Locate the cell with the specified text and output its [X, Y] center coordinate. 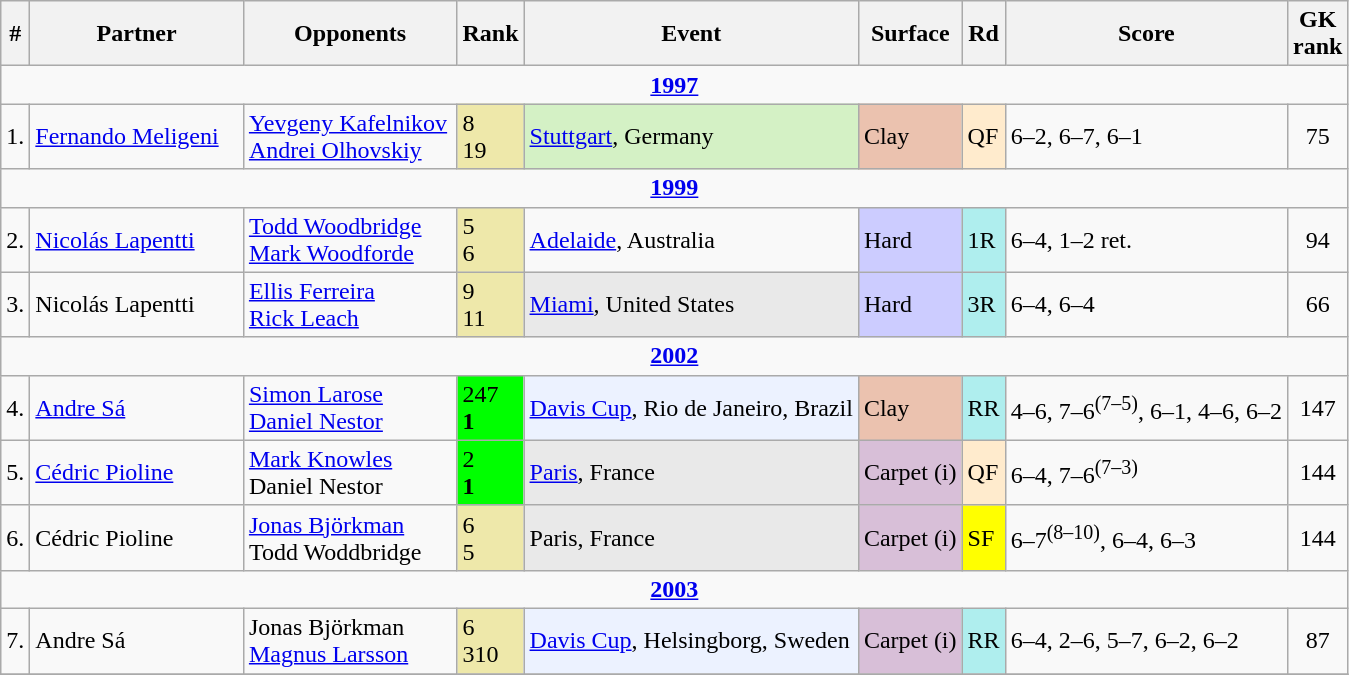
Rank [490, 34]
6–7(8–10), 6–4, 6–3 [1146, 538]
Partner [137, 34]
6–4, 6–4 [1146, 304]
Score [1146, 34]
Simon Larose Daniel Nestor [350, 408]
911 [490, 304]
21 [490, 472]
65 [490, 538]
Event [691, 34]
94 [1318, 240]
Rd [984, 34]
1999 [674, 188]
1997 [674, 85]
3. [16, 304]
Yevgeny Kafelnikov Andrei Olhovskiy [350, 136]
Todd Woodbridge Mark Woodforde [350, 240]
Davis Cup, Helsingborg, Sweden [691, 640]
Miami, United States [691, 304]
Stuttgart, Germany [691, 136]
6–4, 2–6, 5–7, 6–2, 6–2 [1146, 640]
75 [1318, 136]
7. [16, 640]
Fernando Meligeni [137, 136]
66 [1318, 304]
2471 [490, 408]
Opponents [350, 34]
1. [16, 136]
6–4, 1–2 ret. [1146, 240]
2003 [674, 589]
87 [1318, 640]
Mark Knowles Daniel Nestor [350, 472]
147 [1318, 408]
4–6, 7–6(7–5), 6–1, 4–6, 6–2 [1146, 408]
# [16, 34]
6–2, 6–7, 6–1 [1146, 136]
4. [16, 408]
3R [984, 304]
2002 [674, 356]
2. [16, 240]
6–4, 7–6(7–3) [1146, 472]
1R [984, 240]
6310 [490, 640]
Adelaide, Australia [691, 240]
Ellis Ferreira Rick Leach [350, 304]
SF [984, 538]
56 [490, 240]
6. [16, 538]
5. [16, 472]
Surface [910, 34]
Jonas Björkman Magnus Larsson [350, 640]
Jonas Björkman Todd Woddbridge [350, 538]
819 [490, 136]
Davis Cup, Rio de Janeiro, Brazil [691, 408]
GKrank [1318, 34]
